Determine the [x, y] coordinate at the center of the cell enclosing the given text.  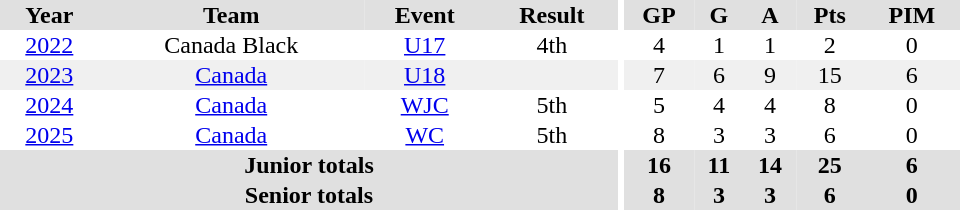
U18 [425, 75]
2023 [50, 75]
5 [659, 105]
25 [830, 165]
U17 [425, 45]
Canada Black [232, 45]
A [770, 15]
Team [232, 15]
Senior totals [309, 195]
11 [719, 165]
WJC [425, 105]
2022 [50, 45]
Result [552, 15]
Pts [830, 15]
2025 [50, 135]
PIM [912, 15]
Year [50, 15]
14 [770, 165]
G [719, 15]
15 [830, 75]
4th [552, 45]
16 [659, 165]
GP [659, 15]
2024 [50, 105]
Event [425, 15]
9 [770, 75]
2 [830, 45]
7 [659, 75]
Junior totals [309, 165]
WC [425, 135]
